Provide the [x, y] coordinate of the cell's center where the given text is located.  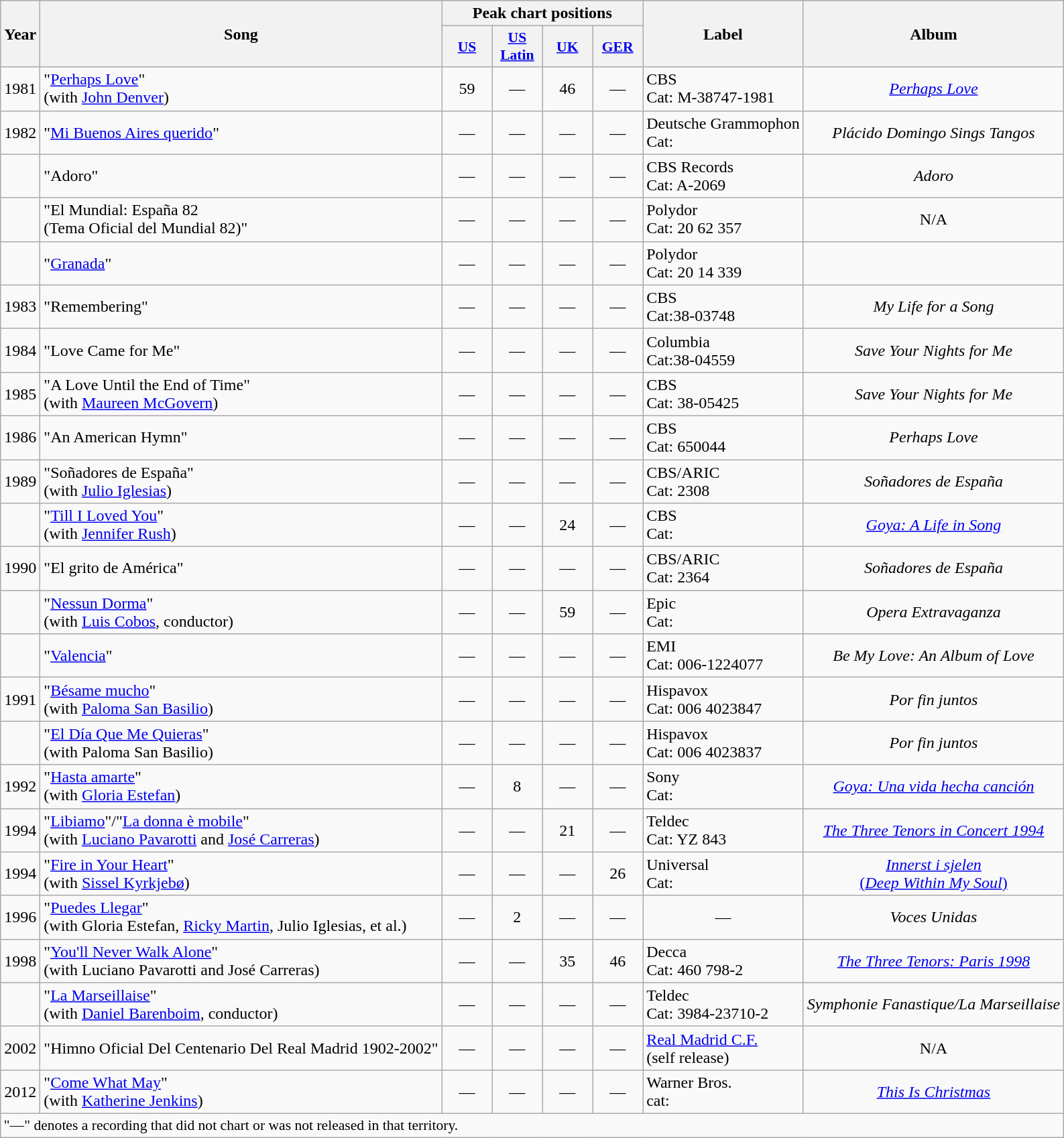
1984 [20, 350]
UK [567, 47]
CBSCat: [723, 525]
Plácido Domingo Sings Tangos [933, 133]
"Come What May"(with Katherine Jenkins) [241, 1091]
2002 [20, 1048]
This Is Christmas [933, 1091]
Goya: Una vida hecha canción [933, 787]
"An American Hymn" [241, 437]
"A Love Until the End of Time"(with Maureen McGovern) [241, 394]
"—" denotes a recording that did not chart or was not released in that territory. [532, 1125]
"El Día Que Me Quieras"(with Paloma San Basilio) [241, 743]
"El grito de América" [241, 568]
CBS/ARICCat: 2308 [723, 481]
1992 [20, 787]
CBSCat: 38-05425 [723, 394]
1986 [20, 437]
"Nessun Dorma"(with Luis Cobos, conductor) [241, 613]
1983 [20, 307]
US Latin [518, 47]
1981 [20, 88]
Song [241, 34]
1989 [20, 481]
2 [518, 917]
"Till I Loved You"(with Jennifer Rush) [241, 525]
1982 [20, 133]
Goya: A Life in Song [933, 525]
21 [567, 830]
CBS/ARICCat: 2364 [723, 568]
Innerst i sjelen(Deep Within My Soul) [933, 874]
"Valencia" [241, 655]
"Libiamo"/"La donna è mobile"(with Luciano Pavarotti and José Carreras) [241, 830]
Deutsche GrammophonCat: [723, 133]
HispavoxCat: 006 4023837 [723, 743]
1998 [20, 961]
ColumbiaCat:38-04559 [723, 350]
Album [933, 34]
"Bésame mucho"(with Paloma San Basilio) [241, 700]
PolydorCat: 20 62 357 [723, 220]
"Hasta amarte"(with Gloria Estefan) [241, 787]
8 [518, 787]
24 [567, 525]
TeldecCat: 3984-23710-2 [723, 1004]
1996 [20, 917]
The Three Tenors in Concert 1994 [933, 830]
TeldecCat: YZ 843 [723, 830]
"Granada" [241, 263]
1985 [20, 394]
Opera Extravaganza [933, 613]
UniversalCat: [723, 874]
"Mi Buenos Aires querido" [241, 133]
EMICat: 006-1224077 [723, 655]
Peak chart positions [542, 13]
Symphonie Fanastique/La Marseillaise [933, 1004]
1991 [20, 700]
26 [618, 874]
Year [20, 34]
CBSCat: 650044 [723, 437]
1990 [20, 568]
The Three Tenors: Paris 1998 [933, 961]
GER [618, 47]
"Puedes Llegar"(with Gloria Estefan, Ricky Martin, Julio Iglesias, et al.) [241, 917]
"You'll Never Walk Alone"(with Luciano Pavarotti and José Carreras) [241, 961]
Label [723, 34]
SonyCat: [723, 787]
CBSCat: M-38747-1981 [723, 88]
Warner Bros.cat: [723, 1091]
2012 [20, 1091]
Real Madrid C.F. (self release) [723, 1048]
Voces Unidas [933, 917]
"Himno Oficial Del Centenario Del Real Madrid 1902-2002" [241, 1048]
"El Mundial: España 82 (Tema Oficial del Mundial 82)" [241, 220]
US [467, 47]
CBSCat:38-03748 [723, 307]
"Perhaps Love"(with John Denver) [241, 88]
EpicCat: [723, 613]
CBS RecordsCat: A-2069 [723, 176]
PolydorCat: 20 14 339 [723, 263]
"Adoro" [241, 176]
"Love Came for Me" [241, 350]
DeccaCat: 460 798-2 [723, 961]
35 [567, 961]
"La Marseillaise"(with Daniel Barenboim, conductor) [241, 1004]
My Life for a Song [933, 307]
HispavoxCat: 006 4023847 [723, 700]
"Remembering" [241, 307]
"Soñadores de España"(with Julio Iglesias) [241, 481]
"Fire in Your Heart"(with Sissel Kyrkjebø) [241, 874]
Be My Love: An Album of Love [933, 655]
Adoro [933, 176]
